Extract the [X, Y] coordinate from the center of the cell holding the provided text.  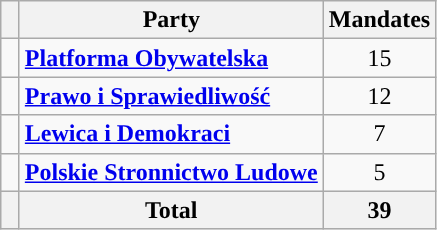
Lewica i Demokraci [171, 134]
Total [171, 210]
Mandates [379, 20]
Prawo i Sprawiedliwość [171, 96]
15 [379, 58]
5 [379, 172]
Party [171, 20]
Polskie Stronnictwo Ludowe [171, 172]
39 [379, 210]
12 [379, 96]
7 [379, 134]
Platforma Obywatelska [171, 58]
